Output the [X, Y] coordinate of the center of the cell containing the given text.  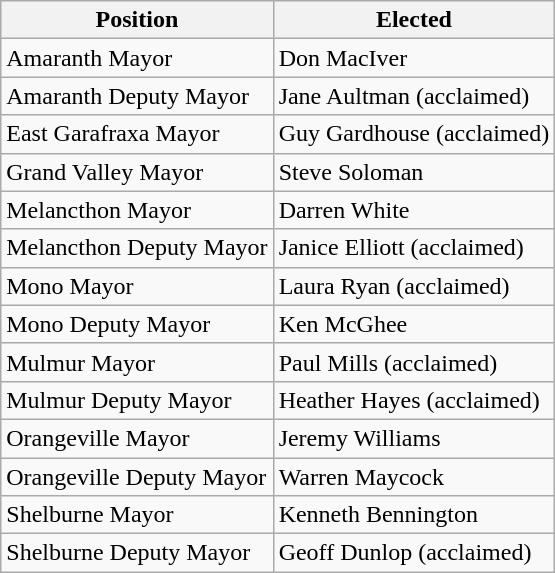
Darren White [414, 210]
Elected [414, 20]
Amaranth Deputy Mayor [137, 96]
Shelburne Mayor [137, 515]
East Garafraxa Mayor [137, 134]
Mulmur Deputy Mayor [137, 400]
Laura Ryan (acclaimed) [414, 286]
Melancthon Deputy Mayor [137, 248]
Geoff Dunlop (acclaimed) [414, 553]
Amaranth Mayor [137, 58]
Don MacIver [414, 58]
Guy Gardhouse (acclaimed) [414, 134]
Orangeville Deputy Mayor [137, 477]
Heather Hayes (acclaimed) [414, 400]
Jane Aultman (acclaimed) [414, 96]
Jeremy Williams [414, 438]
Orangeville Mayor [137, 438]
Mono Deputy Mayor [137, 324]
Warren Maycock [414, 477]
Position [137, 20]
Mono Mayor [137, 286]
Paul Mills (acclaimed) [414, 362]
Mulmur Mayor [137, 362]
Janice Elliott (acclaimed) [414, 248]
Grand Valley Mayor [137, 172]
Shelburne Deputy Mayor [137, 553]
Steve Soloman [414, 172]
Melancthon Mayor [137, 210]
Kenneth Bennington [414, 515]
Ken McGhee [414, 324]
